Provide the (x, y) coordinate of the cell's center where the given text is located.  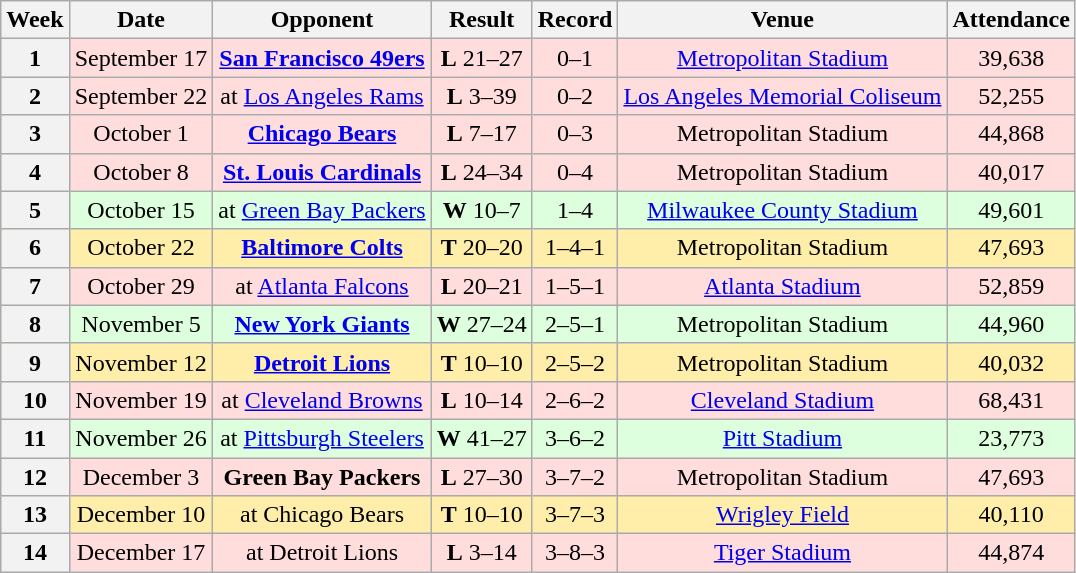
40,017 (1011, 172)
September 17 (141, 58)
0–2 (575, 96)
52,255 (1011, 96)
44,960 (1011, 324)
L 24–34 (482, 172)
Detroit Lions (322, 362)
St. Louis Cardinals (322, 172)
November 26 (141, 438)
W 41–27 (482, 438)
L 21–27 (482, 58)
L 10–14 (482, 400)
December 3 (141, 477)
September 22 (141, 96)
Record (575, 20)
49,601 (1011, 210)
Date (141, 20)
Baltimore Colts (322, 248)
San Francisco 49ers (322, 58)
W 27–24 (482, 324)
at Atlanta Falcons (322, 286)
at Pittsburgh Steelers (322, 438)
2–5–1 (575, 324)
0–3 (575, 134)
7 (35, 286)
3–7–3 (575, 515)
at Green Bay Packers (322, 210)
40,032 (1011, 362)
3–6–2 (575, 438)
L 7–17 (482, 134)
October 29 (141, 286)
Result (482, 20)
October 1 (141, 134)
December 17 (141, 553)
L 20–21 (482, 286)
Tiger Stadium (782, 553)
11 (35, 438)
L 27–30 (482, 477)
2 (35, 96)
44,874 (1011, 553)
0–4 (575, 172)
November 12 (141, 362)
Opponent (322, 20)
14 (35, 553)
3–7–2 (575, 477)
L 3–39 (482, 96)
New York Giants (322, 324)
at Cleveland Browns (322, 400)
68,431 (1011, 400)
at Los Angeles Rams (322, 96)
October 22 (141, 248)
52,859 (1011, 286)
Venue (782, 20)
at Chicago Bears (322, 515)
23,773 (1011, 438)
November 19 (141, 400)
November 5 (141, 324)
Attendance (1011, 20)
3 (35, 134)
1 (35, 58)
W 10–7 (482, 210)
1–5–1 (575, 286)
39,638 (1011, 58)
Chicago Bears (322, 134)
October 15 (141, 210)
Milwaukee County Stadium (782, 210)
44,868 (1011, 134)
3–8–3 (575, 553)
at Detroit Lions (322, 553)
Week (35, 20)
1–4–1 (575, 248)
Atlanta Stadium (782, 286)
Pitt Stadium (782, 438)
December 10 (141, 515)
12 (35, 477)
9 (35, 362)
10 (35, 400)
6 (35, 248)
L 3–14 (482, 553)
5 (35, 210)
13 (35, 515)
1–4 (575, 210)
Los Angeles Memorial Coliseum (782, 96)
Cleveland Stadium (782, 400)
T 20–20 (482, 248)
2–5–2 (575, 362)
Wrigley Field (782, 515)
8 (35, 324)
Green Bay Packers (322, 477)
2–6–2 (575, 400)
0–1 (575, 58)
4 (35, 172)
October 8 (141, 172)
40,110 (1011, 515)
